Detect which cell encompasses the target text, then output its (X, Y) center coordinate. 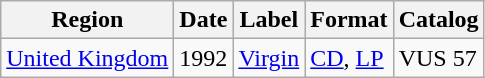
VUS 57 (438, 58)
Catalog (438, 20)
Date (204, 20)
United Kingdom (88, 58)
Region (88, 20)
Virgin (269, 58)
1992 (204, 58)
Format (349, 20)
Label (269, 20)
CD, LP (349, 58)
